Extract the [X, Y] coordinate from the center of the cell holding the provided text.  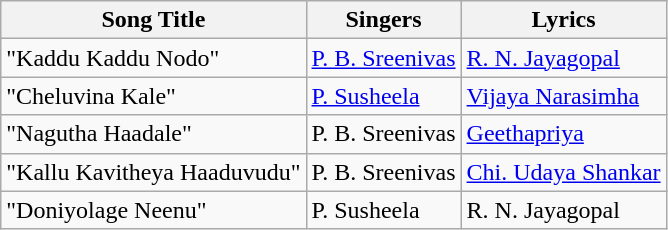
Vijaya Narasimha [564, 96]
"Nagutha Haadale" [154, 134]
Song Title [154, 20]
Lyrics [564, 20]
Singers [384, 20]
"Kaddu Kaddu Nodo" [154, 58]
"Kallu Kavitheya Haaduvudu" [154, 172]
"Cheluvina Kale" [154, 96]
Chi. Udaya Shankar [564, 172]
"Doniyolage Neenu" [154, 210]
Geethapriya [564, 134]
